From the cell containing the given text, extract its center point as (X, Y) coordinate. 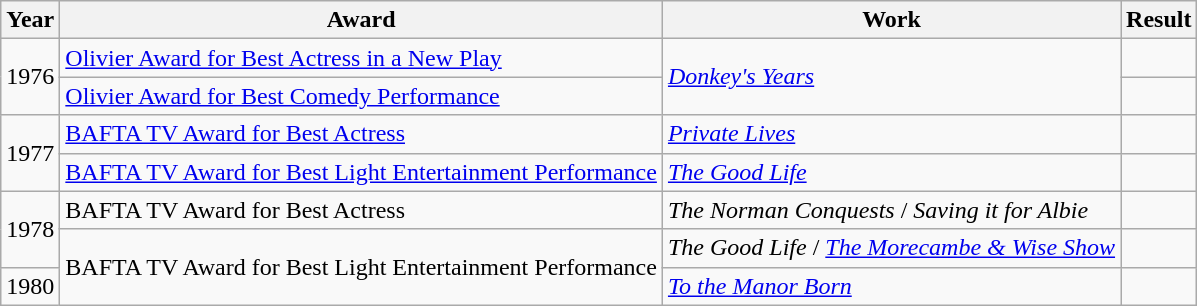
1978 (30, 229)
Donkey's Years (891, 77)
Olivier Award for Best Comedy Performance (362, 96)
1977 (30, 153)
Result (1159, 20)
Year (30, 20)
Work (891, 20)
Award (362, 20)
1976 (30, 77)
Olivier Award for Best Actress in a New Play (362, 58)
Private Lives (891, 134)
The Good Life (891, 172)
The Norman Conquests / Saving it for Albie (891, 210)
The Good Life / The Morecambe & Wise Show (891, 248)
To the Manor Born (891, 286)
1980 (30, 286)
